Find where the given text appears and provide that cell's center as (X, Y) coordinate. 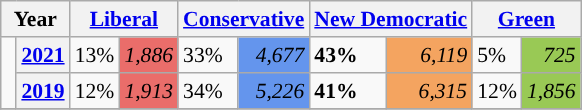
2019 (42, 91)
6,119 (430, 55)
Green (526, 19)
13% (95, 55)
33% (208, 55)
1,886 (148, 55)
New Democratic (390, 19)
5% (497, 55)
1,913 (148, 91)
5,226 (274, 91)
4,677 (274, 55)
41% (348, 91)
1,856 (552, 91)
Year (36, 19)
725 (552, 55)
34% (208, 91)
6,315 (430, 91)
43% (348, 55)
Conservative (244, 19)
Liberal (124, 19)
2021 (42, 55)
